Search for the cell housing the specified text and yield its [X, Y] center coordinate. 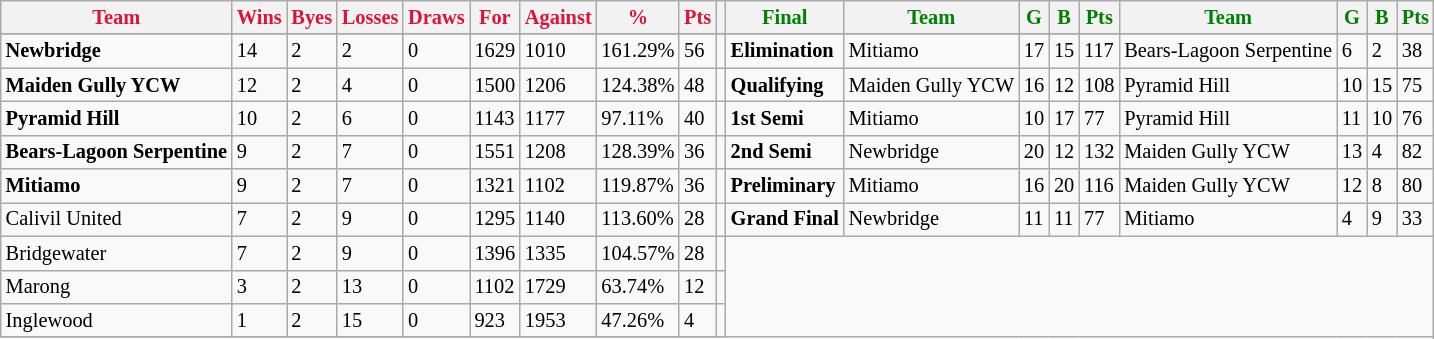
14 [260, 51]
Final [785, 17]
47.26% [638, 320]
1295 [495, 219]
80 [1416, 186]
97.11% [638, 118]
For [495, 17]
76 [1416, 118]
108 [1099, 85]
75 [1416, 85]
Elimination [785, 51]
38 [1416, 51]
Byes [311, 17]
1206 [558, 85]
124.38% [638, 85]
33 [1416, 219]
1140 [558, 219]
1396 [495, 253]
48 [698, 85]
1629 [495, 51]
923 [495, 320]
Wins [260, 17]
3 [260, 287]
128.39% [638, 152]
1 [260, 320]
119.87% [638, 186]
Grand Final [785, 219]
82 [1416, 152]
1729 [558, 287]
104.57% [638, 253]
% [638, 17]
1010 [558, 51]
2nd Semi [785, 152]
113.60% [638, 219]
8 [1382, 186]
132 [1099, 152]
1st Semi [785, 118]
40 [698, 118]
1177 [558, 118]
Marong [116, 287]
Preliminary [785, 186]
161.29% [638, 51]
56 [698, 51]
Calivil United [116, 219]
1500 [495, 85]
116 [1099, 186]
117 [1099, 51]
Losses [370, 17]
1335 [558, 253]
63.74% [638, 287]
Bridgewater [116, 253]
1208 [558, 152]
Qualifying [785, 85]
1321 [495, 186]
Inglewood [116, 320]
1143 [495, 118]
1551 [495, 152]
Draws [436, 17]
Against [558, 17]
1953 [558, 320]
